Find where the given text appears and provide that cell's center as [x, y] coordinate. 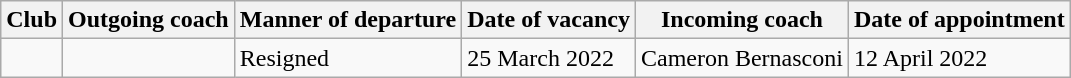
Cameron Bernasconi [742, 58]
Date of vacancy [549, 20]
25 March 2022 [549, 58]
Date of appointment [959, 20]
Incoming coach [742, 20]
Club [32, 20]
Resigned [348, 58]
Outgoing coach [149, 20]
Manner of departure [348, 20]
12 April 2022 [959, 58]
